Detect which cell encompasses the target text, then output its [x, y] center coordinate. 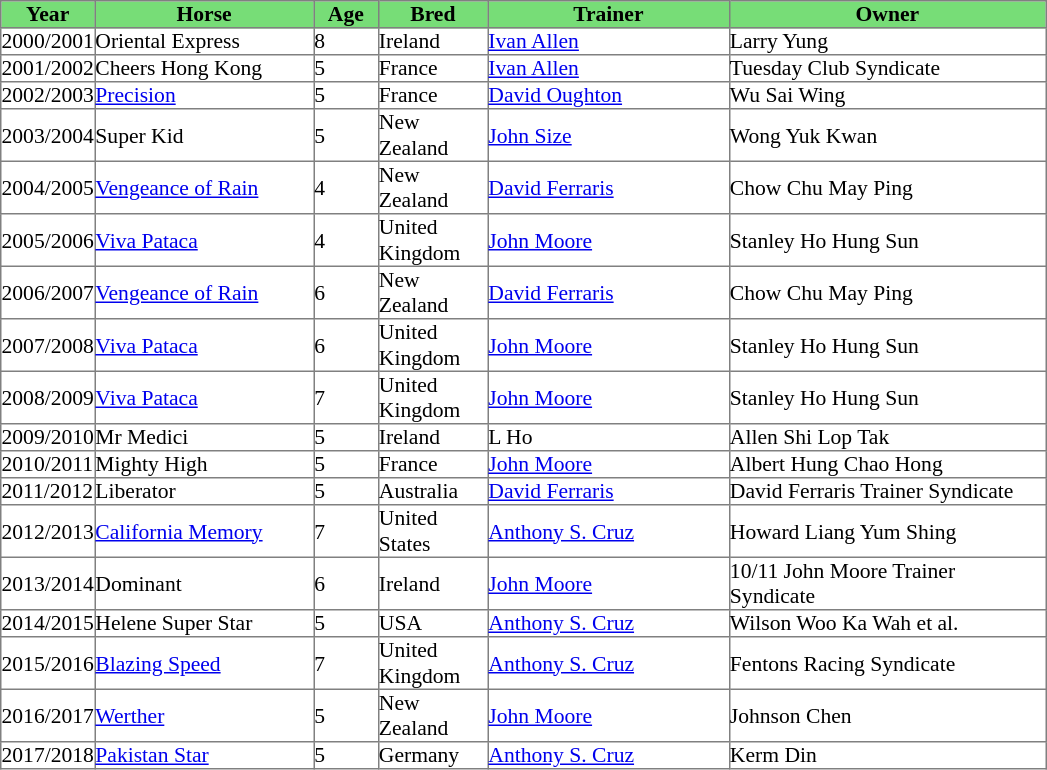
Horse [204, 14]
2004/2005 [48, 187]
Wu Sai Wing [887, 96]
L Ho [609, 438]
Oriental Express [204, 42]
2010/2011 [48, 464]
Howard Liang Yum Shing [887, 531]
John Size [609, 135]
Bred [433, 14]
2017/2018 [48, 756]
Super Kid [204, 135]
Werther [204, 715]
Helene Super Star [204, 624]
Precision [204, 96]
2009/2010 [48, 438]
10/11 John Moore Trainer Syndicate [887, 583]
Fentons Racing Syndicate [887, 663]
2015/2016 [48, 663]
Pakistan Star [204, 756]
2013/2014 [48, 583]
David Oughton [609, 96]
Wong Yuk Kwan [887, 135]
2008/2009 [48, 397]
Trainer [609, 14]
2006/2007 [48, 292]
Blazing Speed [204, 663]
2016/2017 [48, 715]
2002/2003 [48, 96]
2005/2006 [48, 240]
Kerm Din [887, 756]
Tuesday Club Syndicate [887, 68]
David Ferraris Trainer Syndicate [887, 492]
Australia [433, 492]
2012/2013 [48, 531]
Larry Yung [887, 42]
California Memory [204, 531]
2000/2001 [48, 42]
2007/2008 [48, 345]
USA [433, 624]
2011/2012 [48, 492]
Mighty High [204, 464]
2014/2015 [48, 624]
Owner [887, 14]
Age [346, 14]
Dominant [204, 583]
Wilson Woo Ka Wah et al. [887, 624]
Johnson Chen [887, 715]
Mr Medici [204, 438]
8 [346, 42]
2003/2004 [48, 135]
Albert Hung Chao Hong [887, 464]
United States [433, 531]
Allen Shi Lop Tak [887, 438]
Cheers Hong Kong [204, 68]
Germany [433, 756]
Liberator [204, 492]
Year [48, 14]
2001/2002 [48, 68]
